Return [X, Y] of the center of cell containing provided text 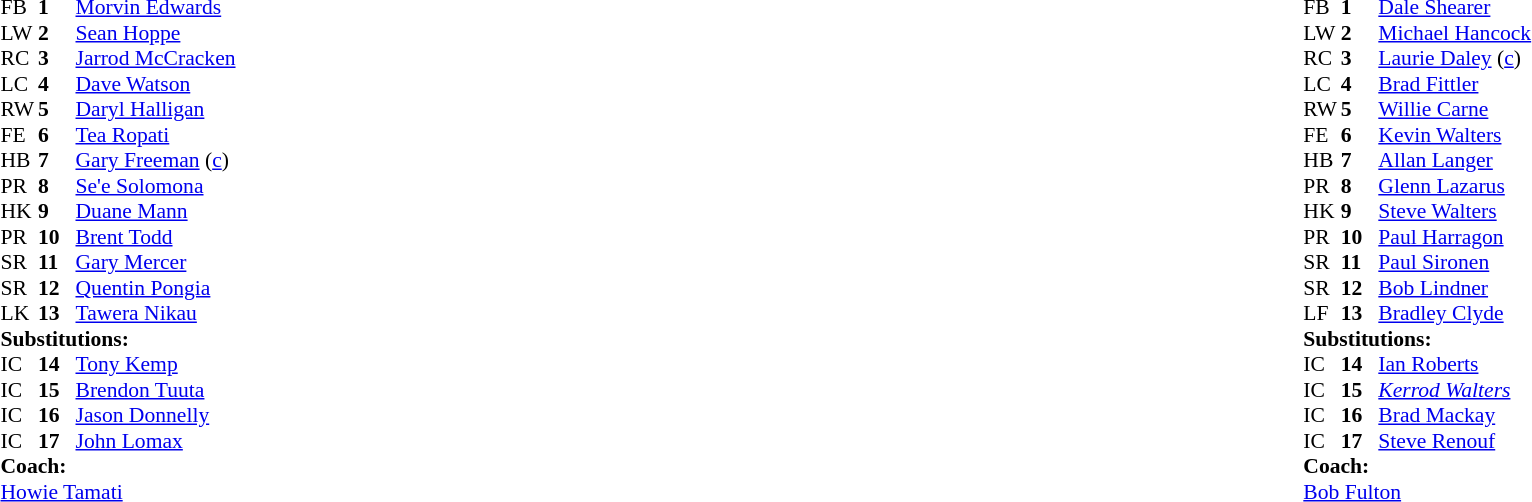
Steve Walters [1454, 211]
Se'e Solomona [156, 186]
Willie Carne [1454, 109]
Ian Roberts [1454, 365]
John Lomax [156, 441]
Paul Harragon [1454, 237]
Gary Freeman (c) [156, 161]
Sean Hoppe [156, 33]
Kerrod Walters [1454, 390]
Laurie Daley (c) [1454, 59]
LK [19, 313]
Bradley Clyde [1454, 313]
Brent Todd [156, 237]
Tea Ropati [156, 135]
Allan Langer [1454, 161]
Brendon Tuuta [156, 390]
Bob Lindner [1454, 288]
Kevin Walters [1454, 135]
Glenn Lazarus [1454, 186]
Steve Renouf [1454, 441]
Gary Mercer [156, 263]
Michael Hancock [1454, 33]
Tony Kemp [156, 365]
Paul Sironen [1454, 263]
Quentin Pongia [156, 288]
Dave Watson [156, 84]
Duane Mann [156, 211]
Daryl Halligan [156, 109]
Brad Mackay [1454, 415]
Tawera Nikau [156, 313]
Jarrod McCracken [156, 59]
LF [1322, 313]
Brad Fittler [1454, 84]
Jason Donnelly [156, 415]
